For the text-containing cell, return its midpoint in [X, Y] coordinate format. 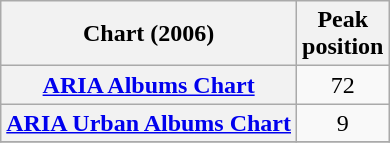
ARIA Albums Chart [149, 85]
9 [343, 123]
ARIA Urban Albums Chart [149, 123]
Peakposition [343, 34]
72 [343, 85]
Chart (2006) [149, 34]
